Pinpoint the cell where the given text exists, returning its (X, Y) midpoint coordinate. 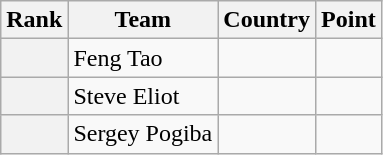
Team (143, 20)
Rank (34, 20)
Point (349, 20)
Feng Tao (143, 58)
Steve Eliot (143, 96)
Country (267, 20)
Sergey Pogiba (143, 134)
